Identify which cell holds the provided text, then report its (x, y) central coordinate. 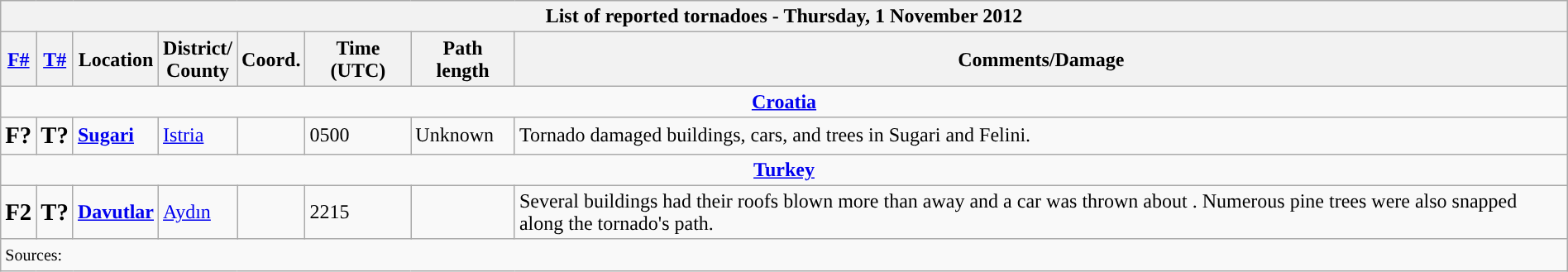
Istria (198, 136)
List of reported tornadoes - Thursday, 1 November 2012 (784, 17)
0500 (358, 136)
Davutlar (116, 212)
Coord. (271, 60)
F2 (18, 212)
Croatia (784, 102)
Path length (463, 60)
Aydın (198, 212)
Turkey (784, 169)
2215 (358, 212)
Time (UTC) (358, 60)
Unknown (463, 136)
Comments/Damage (1040, 60)
Sources: (784, 255)
Several buildings had their roofs blown more than away and a car was thrown about . Numerous pine trees were also snapped along the tornado's path. (1040, 212)
F? (18, 136)
Sugari (116, 136)
Tornado damaged buildings, cars, and trees in Sugari and Felini. (1040, 136)
Location (116, 60)
District/County (198, 60)
T# (55, 60)
F# (18, 60)
